From the cell containing the given text, extract its center point as [x, y] coordinate. 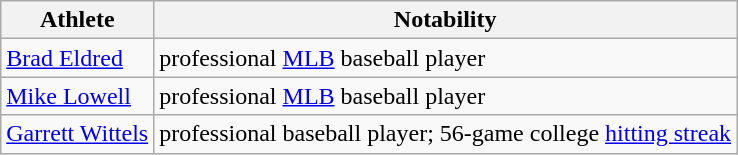
Mike Lowell [78, 96]
Brad Eldred [78, 58]
Notability [446, 20]
professional baseball player; 56-game college hitting streak [446, 134]
Garrett Wittels [78, 134]
Athlete [78, 20]
